Output the [x, y] coordinate of the center of the cell containing the given text.  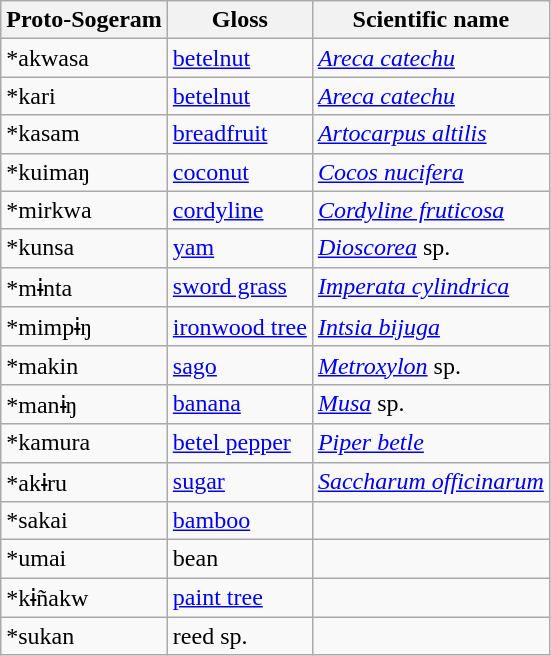
Cordyline fruticosa [430, 210]
sago [240, 365]
reed sp. [240, 636]
*mɨnta [84, 287]
*kunsa [84, 248]
paint tree [240, 598]
*makin [84, 365]
Imperata cylindrica [430, 287]
*kamura [84, 443]
*sukan [84, 636]
Saccharum officinarum [430, 482]
*umai [84, 559]
sword grass [240, 287]
banana [240, 404]
cordyline [240, 210]
Piper betle [430, 443]
*manɨŋ [84, 404]
breadfruit [240, 134]
*mirkwa [84, 210]
*kuimaŋ [84, 172]
Intsia bijuga [430, 327]
*akɨru [84, 482]
Metroxylon sp. [430, 365]
sugar [240, 482]
bean [240, 559]
Gloss [240, 20]
*kari [84, 96]
*sakai [84, 521]
betel pepper [240, 443]
Proto-Sogeram [84, 20]
bamboo [240, 521]
Scientific name [430, 20]
Dioscorea sp. [430, 248]
*mimpɨŋ [84, 327]
Artocarpus altilis [430, 134]
Cocos nucifera [430, 172]
coconut [240, 172]
ironwood tree [240, 327]
*kɨñakw [84, 598]
*akwasa [84, 58]
yam [240, 248]
Musa sp. [430, 404]
*kasam [84, 134]
